Scan for the cell matching the given text and deliver its (x, y) coordinate at center. 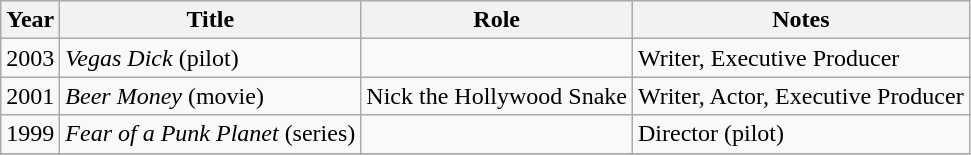
Writer, Executive Producer (800, 58)
2001 (30, 96)
Writer, Actor, Executive Producer (800, 96)
Role (497, 20)
Title (210, 20)
Vegas Dick (pilot) (210, 58)
Fear of a Punk Planet (series) (210, 134)
Year (30, 20)
Beer Money (movie) (210, 96)
1999 (30, 134)
Nick the Hollywood Snake (497, 96)
Director (pilot) (800, 134)
2003 (30, 58)
Notes (800, 20)
